Identify which cell holds the provided text, then report its (X, Y) central coordinate. 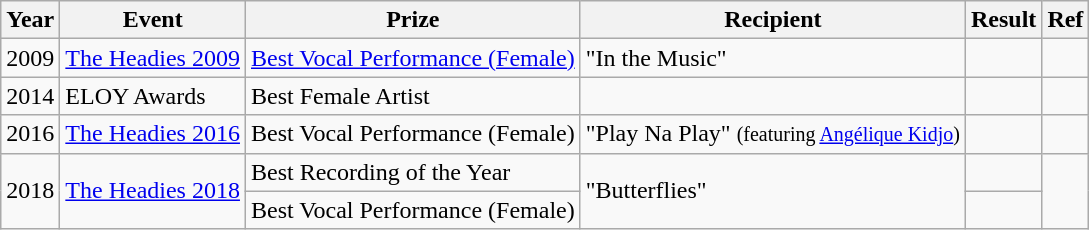
"Butterflies" (772, 191)
2016 (30, 134)
Year (30, 20)
Prize (412, 20)
The Headies 2009 (153, 58)
Best Female Artist (412, 96)
The Headies 2016 (153, 134)
Recipient (772, 20)
The Headies 2018 (153, 191)
Ref (1066, 20)
2014 (30, 96)
Event (153, 20)
Best Recording of the Year (412, 172)
ELOY Awards (153, 96)
"In the Music" (772, 58)
2018 (30, 191)
2009 (30, 58)
Result (1003, 20)
"Play Na Play" (featuring Angélique Kidjo) (772, 134)
